From the cell containing the given text, extract its center point as [x, y] coordinate. 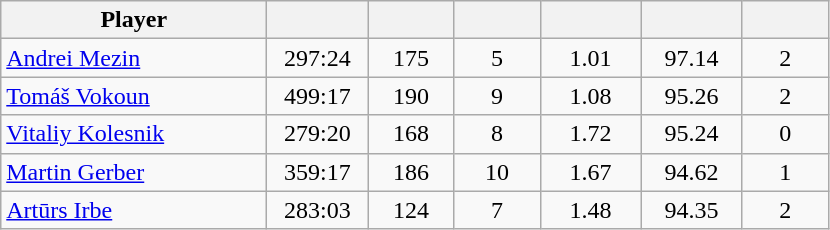
186 [411, 172]
1.08 [590, 96]
5 [497, 58]
95.24 [692, 134]
Vitaliy Kolesnik [134, 134]
9 [497, 96]
1.48 [590, 210]
175 [411, 58]
94.62 [692, 172]
1.72 [590, 134]
0 [785, 134]
Martin Gerber [134, 172]
Andrei Mezin [134, 58]
168 [411, 134]
8 [497, 134]
Tomáš Vokoun [134, 96]
499:17 [318, 96]
279:20 [318, 134]
94.35 [692, 210]
283:03 [318, 210]
359:17 [318, 172]
97.14 [692, 58]
95.26 [692, 96]
1 [785, 172]
1.01 [590, 58]
190 [411, 96]
Player [134, 20]
1.67 [590, 172]
10 [497, 172]
7 [497, 210]
297:24 [318, 58]
124 [411, 210]
Artūrs Irbe [134, 210]
